Locate the cell with the specified text and output its (X, Y) center coordinate. 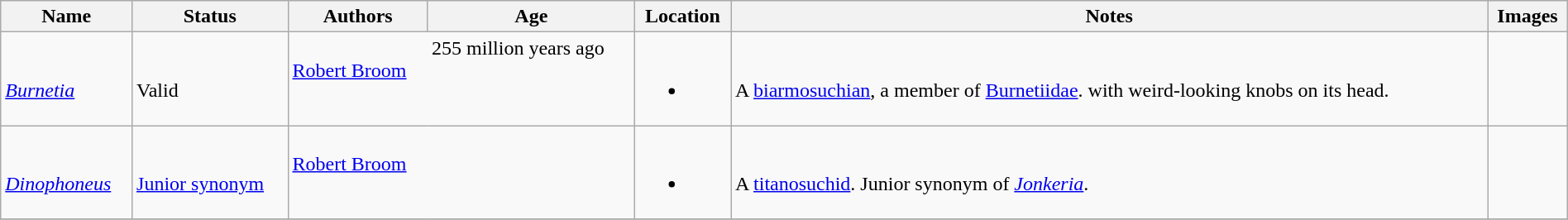
Burnetia (66, 79)
Dinophoneus (66, 172)
Location (682, 17)
255 million years ago (531, 79)
Authors (357, 17)
Images (1527, 17)
A titanosuchid. Junior synonym of Jonkeria. (1110, 172)
Status (210, 17)
Notes (1110, 17)
Junior synonym (210, 172)
A biarmosuchian, a member of Burnetiidae. with weird-looking knobs on its head. (1110, 79)
Age (531, 17)
Valid (210, 79)
Name (66, 17)
